From the cell containing the given text, extract its center point as (X, Y) coordinate. 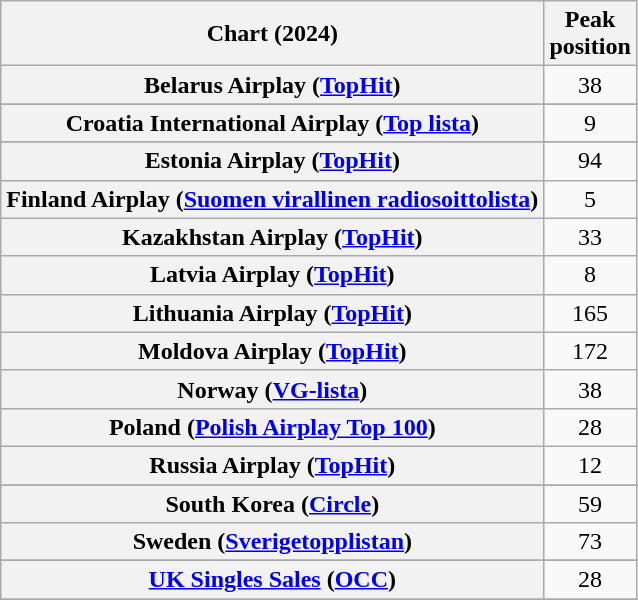
Sweden (Sverigetopplistan) (272, 542)
Croatia International Airplay (Top lista) (272, 123)
Lithuania Airplay (TopHit) (272, 313)
12 (590, 465)
Chart (2024) (272, 34)
Estonia Airplay (TopHit) (272, 161)
94 (590, 161)
172 (590, 351)
33 (590, 237)
59 (590, 503)
165 (590, 313)
8 (590, 275)
UK Singles Sales (OCC) (272, 580)
73 (590, 542)
South Korea (Circle) (272, 503)
Kazakhstan Airplay (TopHit) (272, 237)
Belarus Airplay (TopHit) (272, 85)
5 (590, 199)
Moldova Airplay (TopHit) (272, 351)
Peakposition (590, 34)
Poland (Polish Airplay Top 100) (272, 427)
9 (590, 123)
Finland Airplay (Suomen virallinen radiosoittolista) (272, 199)
Russia Airplay (TopHit) (272, 465)
Norway (VG-lista) (272, 389)
Latvia Airplay (TopHit) (272, 275)
